Find where the given text appears and provide that cell's center as [x, y] coordinate. 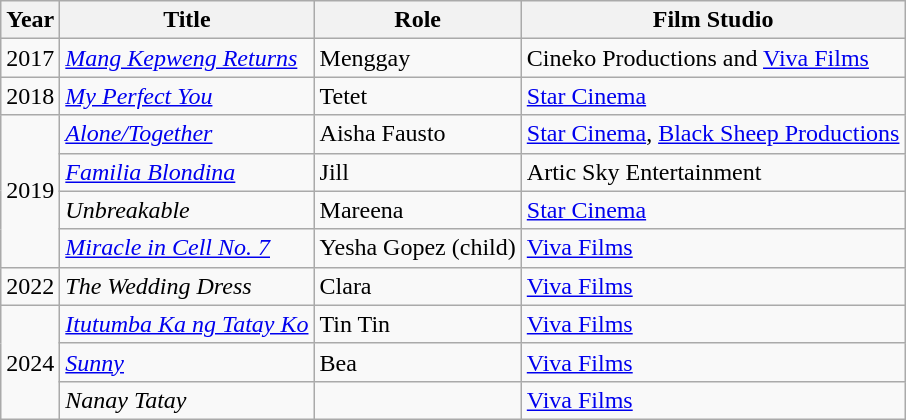
Tin Tin [418, 324]
Mang Kepweng Returns [187, 58]
Alone/Together [187, 134]
Tetet [418, 96]
Sunny [187, 362]
Unbreakable [187, 210]
Mareena [418, 210]
Title [187, 20]
Itutumba Ka ng Tatay Ko [187, 324]
Clara [418, 286]
Aisha Fausto [418, 134]
Bea [418, 362]
Yesha Gopez (child) [418, 248]
The Wedding Dress [187, 286]
Miracle in Cell No. 7 [187, 248]
2019 [30, 191]
Cineko Productions and Viva Films [713, 58]
2022 [30, 286]
2018 [30, 96]
2017 [30, 58]
My Perfect You [187, 96]
Nanay Tatay [187, 400]
Film Studio [713, 20]
Jill [418, 172]
Artic Sky Entertainment [713, 172]
2024 [30, 362]
Role [418, 20]
Year [30, 20]
Menggay [418, 58]
Familia Blondina [187, 172]
Star Cinema, Black Sheep Productions [713, 134]
